Scan for the cell matching the given text and deliver its (x, y) coordinate at center. 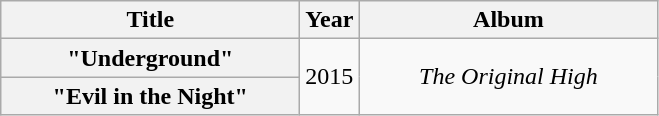
"Underground" (150, 58)
2015 (330, 77)
The Original High (508, 77)
Album (508, 20)
"Evil in the Night" (150, 96)
Title (150, 20)
Year (330, 20)
